Detect which cell encompasses the target text, then output its [x, y] center coordinate. 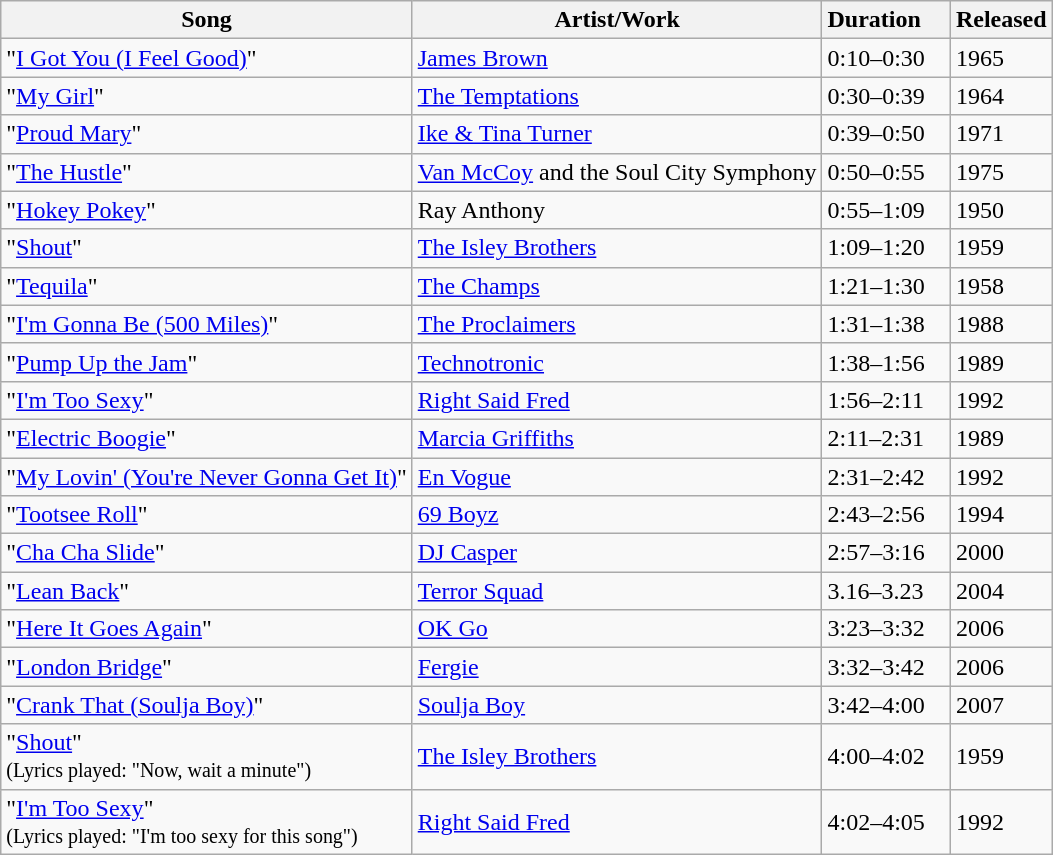
Soulja Boy [617, 705]
Duration [886, 20]
1994 [1001, 515]
4:00–4:02 [886, 756]
2:43–2:56 [886, 515]
Terror Squad [617, 591]
"Tootsee Roll" [206, 515]
Song [206, 20]
3:32–3:42 [886, 667]
James Brown [617, 58]
The Proclaimers [617, 324]
1958 [1001, 286]
2:57–3:16 [886, 553]
"My Girl" [206, 96]
1975 [1001, 172]
Artist/Work [617, 20]
"I Got You (I Feel Good)" [206, 58]
2000 [1001, 553]
2:31–2:42 [886, 477]
"Proud Mary" [206, 134]
"I'm Gonna Be (500 Miles)" [206, 324]
The Champs [617, 286]
"The Hustle" [206, 172]
"My Lovin' (You're Never Gonna Get It)" [206, 477]
1965 [1001, 58]
"Shout"(Lyrics played: "Now, wait a minute") [206, 756]
0:10–0:30 [886, 58]
En Vogue [617, 477]
Technotronic [617, 362]
0:30–0:39 [886, 96]
1964 [1001, 96]
Van McCoy and the Soul City Symphony [617, 172]
4:02–4:05 [886, 822]
The Temptations [617, 96]
1971 [1001, 134]
Marcia Griffiths [617, 438]
1988 [1001, 324]
1:09–1:20 [886, 248]
"I'm Too Sexy"(Lyrics played: "I'm too sexy for this song") [206, 822]
Fergie [617, 667]
1:38–1:56 [886, 362]
0:55–1:09 [886, 210]
2007 [1001, 705]
DJ Casper [617, 553]
3.16–3.23 [886, 591]
"Shout" [206, 248]
2004 [1001, 591]
"Pump Up the Jam" [206, 362]
"Electric Boogie" [206, 438]
3:23–3:32 [886, 629]
1950 [1001, 210]
Ray Anthony [617, 210]
69 Boyz [617, 515]
3:42–4:00 [886, 705]
1:31–1:38 [886, 324]
2:11–2:31 [886, 438]
"Tequila" [206, 286]
"Here It Goes Again" [206, 629]
"Hokey Pokey" [206, 210]
"Cha Cha Slide" [206, 553]
Released [1001, 20]
OK Go [617, 629]
"I'm Too Sexy" [206, 400]
0:39–0:50 [886, 134]
"London Bridge" [206, 667]
0:50–0:55 [886, 172]
"Crank That (Soulja Boy)" [206, 705]
"Lean Back" [206, 591]
Ike & Tina Turner [617, 134]
1:21–1:30 [886, 286]
1:56–2:11 [886, 400]
